From the cell containing the given text, extract its center point as [X, Y] coordinate. 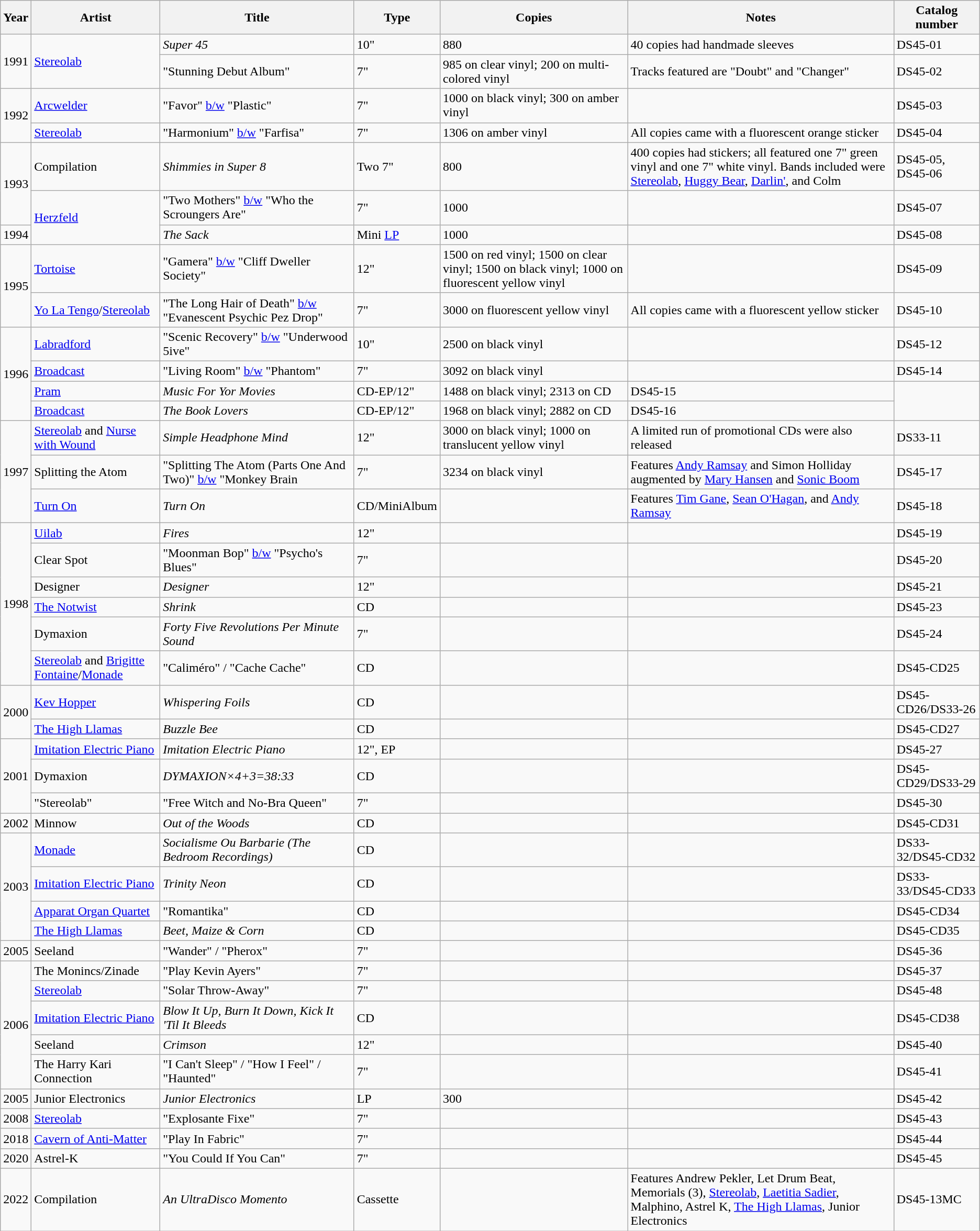
880 [534, 45]
Astrel-K [96, 1158]
Stereolab and Brigitte Fontaine/Monade [96, 668]
2000 [16, 712]
Socialisme Ou Barbarie (The Bedroom Recordings) [257, 850]
12", EP [397, 749]
The Notwist [96, 607]
DS45-CD25 [937, 668]
Year [16, 18]
"Harmonium" b/w "Farfisa" [257, 132]
Kev Hopper [96, 702]
Arcwelder [96, 106]
DS45-23 [937, 607]
1994 [16, 235]
"Gamera" b/w "Cliff Dweller Society" [257, 269]
DS45-02 [937, 71]
DS45-45 [937, 1158]
"Stereolab" [96, 803]
DS45-CD35 [937, 931]
"Play Kevin Ayers" [257, 971]
Tortoise [96, 269]
2022 [16, 1199]
DS45-43 [937, 1118]
Cavern of Anti-Matter [96, 1138]
1992 [16, 115]
DS45-44 [937, 1138]
Copies [534, 18]
Uilab [96, 533]
Title [257, 18]
2006 [16, 1025]
Apparat Organ Quartet [96, 911]
Shimmies in Super 8 [257, 167]
2002 [16, 823]
DS45-20 [937, 560]
Cassette [397, 1199]
2001 [16, 776]
DS45-21 [937, 587]
Catalog number [937, 18]
DS45-15 [761, 391]
1998 [16, 604]
DS45-CD29/DS33-29 [937, 776]
Features Andy Ramsay and Simon Holliday augmented by Mary Hansen and Sonic Boom [761, 472]
DS45-01 [937, 45]
Two 7" [397, 167]
Monade [96, 850]
"Play In Fabric" [257, 1138]
"Living Room" b/w "Phantom" [257, 371]
Yo La Tengo/Stereolab [96, 310]
DS45-17 [937, 472]
DS45-24 [937, 634]
Stereolab and Nurse with Wound [96, 438]
2003 [16, 887]
2500 on black vinyl [534, 343]
Minnow [96, 823]
Beet, Maize & Corn [257, 931]
1000 on black vinyl; 300 on amber vinyl [534, 106]
"Two Mothers" b/w "Who the Scroungers Are" [257, 207]
DS45-CD26/DS33-26 [937, 702]
The Sack [257, 235]
3092 on black vinyl [534, 371]
DS45-27 [937, 749]
LP [397, 1099]
300 [534, 1099]
DYMAXION×4+3=38:33 [257, 776]
DS45-37 [937, 971]
1968 on black vinyl; 2882 on CD [534, 411]
Mini LP [397, 235]
Clear Spot [96, 560]
1488 on black vinyl; 2313 on CD [534, 391]
A limited run of promotional CDs were also released [761, 438]
DS45-08 [937, 235]
2008 [16, 1118]
Notes [761, 18]
DS45-CD27 [937, 729]
2020 [16, 1158]
Type [397, 18]
Tracks featured are "Doubt" and "Changer" [761, 71]
DS45-36 [937, 951]
"I Can't Sleep" / "How I Feel" / "Haunted" [257, 1071]
DS33-33/DS45-CD33 [937, 884]
1997 [16, 472]
"Splitting The Atom (Parts One And Two)" b/w "Monkey Brain [257, 472]
Splitting the Atom [96, 472]
Music For Yor Movies [257, 391]
Buzzle Bee [257, 729]
Features Andrew Pekler, Let Drum Beat, Memorials (3), Stereolab, Laetitia Sadier, Malphino, Astrel K, The High Llamas, Junior Electronics [761, 1199]
DS45-13MC [937, 1199]
Forty Five Revolutions Per Minute Sound [257, 634]
"Free Witch and No-Bra Queen" [257, 803]
DS45-40 [937, 1045]
All copies came with a fluorescent orange sticker [761, 132]
DS45-CD31 [937, 823]
Crimson [257, 1045]
400 copies had stickers; all featured one 7" green vinyl and one 7" white vinyl. Bands included were Stereolab, Huggy Bear, Darlin', and Colm [761, 167]
"Solar Throw-Away" [257, 991]
"Stunning Debut Album" [257, 71]
Trinity Neon [257, 884]
1995 [16, 286]
Super 45 [257, 45]
DS45-48 [937, 991]
Blow It Up, Burn It Down, Kick It 'Til It Bleeds [257, 1018]
"Caliméro" / "Cache Cache" [257, 668]
"Favor" b/w "Plastic" [257, 106]
DS45-16 [761, 411]
985 on clear vinyl; 200 on multi-colored vinyl [534, 71]
2018 [16, 1138]
3234 on black vinyl [534, 472]
Shrink [257, 607]
Features Tim Gane, Sean O'Hagan, and Andy Ramsay [761, 506]
DS45-19 [937, 533]
DS45-07 [937, 207]
"Explosante Fixe" [257, 1118]
Fires [257, 533]
The Book Lovers [257, 411]
1996 [16, 374]
1991 [16, 62]
"Wander" / "Pherox" [257, 951]
1500 on red vinyl; 1500 on clear vinyl; 1500 on black vinyl; 1000 on fluorescent yellow vinyl [534, 269]
An UltraDisco Momento [257, 1199]
DS45-18 [937, 506]
1993 [16, 183]
DS33-11 [937, 438]
1306 on amber vinyl [534, 132]
DS45-09 [937, 269]
The Monincs/Zinade [96, 971]
Whispering Foils [257, 702]
Labradford [96, 343]
3000 on fluorescent yellow vinyl [534, 310]
Pram [96, 391]
DS45-04 [937, 132]
DS45-10 [937, 310]
3000 on black vinyl; 1000 on translucent yellow vinyl [534, 438]
DS45-03 [937, 106]
DS45-41 [937, 1071]
DS45-05, DS45-06 [937, 167]
"Scenic Recovery" b/w "Underwood 5ive" [257, 343]
Artist [96, 18]
DS45-14 [937, 371]
DS45-42 [937, 1099]
DS33-32/DS45-CD32 [937, 850]
All copies came with a fluorescent yellow sticker [761, 310]
"The Long Hair of Death" b/w "Evanescent Psychic Pez Drop" [257, 310]
DS45-CD38 [937, 1018]
"You Could If You Can" [257, 1158]
Herzfeld [96, 218]
800 [534, 167]
"Moonman Bop" b/w "Psycho's Blues" [257, 560]
The Harry Kari Connection [96, 1071]
DS45-CD34 [937, 911]
"Romantika" [257, 911]
Simple Headphone Mind [257, 438]
40 copies had handmade sleeves [761, 45]
CD/MiniAlbum [397, 506]
Out of the Woods [257, 823]
DS45-12 [937, 343]
DS45-30 [937, 803]
